Provide the [X, Y] coordinate of the cell's center where the given text is located.  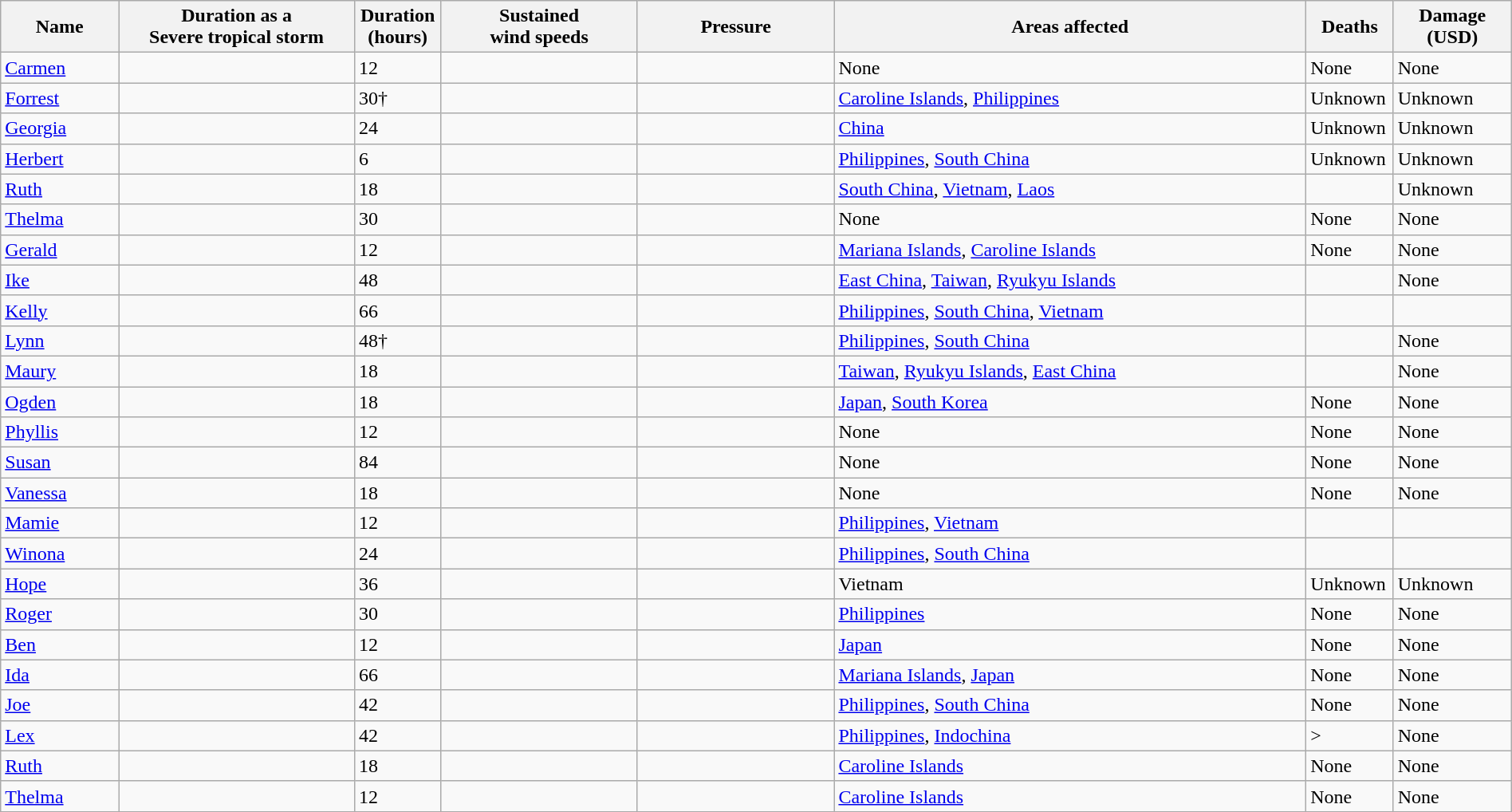
Mamie [60, 523]
Ida [60, 675]
30† [398, 98]
Maury [60, 371]
Philippines, Indochina [1070, 735]
Damage(USD) [1452, 27]
Ben [60, 644]
Philippines, South China, Vietnam [1070, 310]
Name [60, 27]
South China, Vietnam, Laos [1070, 189]
Mariana Islands, Japan [1070, 675]
Pressure [735, 27]
Susan [60, 463]
Vietnam [1070, 584]
Kelly [60, 310]
Duration(hours) [398, 27]
Caroline Islands, Philippines [1070, 98]
Duration as aSevere tropical storm [237, 27]
Gerald [60, 250]
84 [398, 463]
Ogden [60, 401]
Lex [60, 735]
Deaths [1350, 27]
Phyllis [60, 432]
Herbert [60, 159]
Joe [60, 705]
Sustainedwind speeds [539, 27]
Mariana Islands, Caroline Islands [1070, 250]
36 [398, 584]
Japan [1070, 644]
Japan, South Korea [1070, 401]
Philippines, Vietnam [1070, 523]
East China, Taiwan, Ryukyu Islands [1070, 280]
Carmen [60, 68]
Taiwan, Ryukyu Islands, East China [1070, 371]
China [1070, 128]
Philippines [1070, 614]
Forrest [60, 98]
Georgia [60, 128]
Areas affected [1070, 27]
48† [398, 341]
6 [398, 159]
Ike [60, 280]
> [1350, 735]
Lynn [60, 341]
Winona [60, 554]
48 [398, 280]
Hope [60, 584]
Vanessa [60, 493]
Roger [60, 614]
